Identify which cell holds the provided text, then report its (x, y) central coordinate. 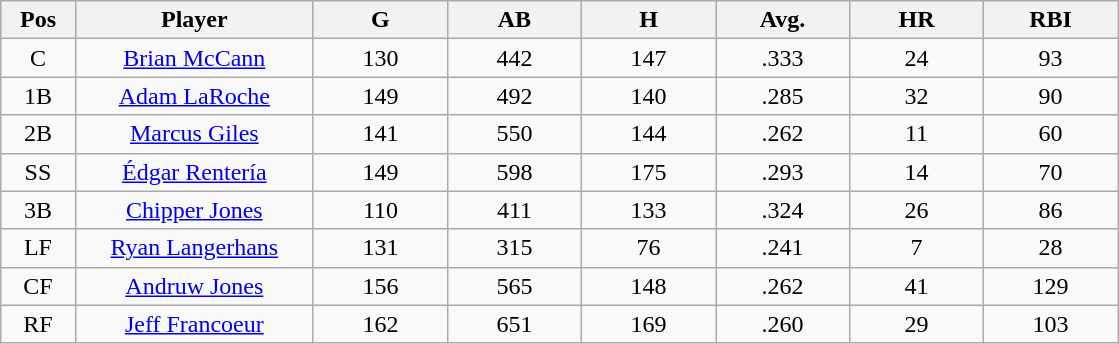
41 (917, 286)
7 (917, 248)
3B (38, 210)
CF (38, 286)
.260 (783, 324)
141 (380, 134)
315 (514, 248)
598 (514, 172)
Pos (38, 20)
156 (380, 286)
.324 (783, 210)
SS (38, 172)
28 (1051, 248)
86 (1051, 210)
175 (648, 172)
LF (38, 248)
148 (648, 286)
RF (38, 324)
AB (514, 20)
169 (648, 324)
133 (648, 210)
Player (194, 20)
Édgar Rentería (194, 172)
76 (648, 248)
29 (917, 324)
Adam LaRoche (194, 96)
.285 (783, 96)
Andruw Jones (194, 286)
442 (514, 58)
RBI (1051, 20)
110 (380, 210)
131 (380, 248)
130 (380, 58)
103 (1051, 324)
HR (917, 20)
G (380, 20)
.293 (783, 172)
11 (917, 134)
Jeff Francoeur (194, 324)
Brian McCann (194, 58)
H (648, 20)
1B (38, 96)
32 (917, 96)
Chipper Jones (194, 210)
14 (917, 172)
565 (514, 286)
26 (917, 210)
Avg. (783, 20)
.241 (783, 248)
70 (1051, 172)
140 (648, 96)
129 (1051, 286)
.333 (783, 58)
492 (514, 96)
24 (917, 58)
Ryan Langerhans (194, 248)
162 (380, 324)
2B (38, 134)
90 (1051, 96)
Marcus Giles (194, 134)
144 (648, 134)
C (38, 58)
93 (1051, 58)
651 (514, 324)
60 (1051, 134)
411 (514, 210)
550 (514, 134)
147 (648, 58)
